Identify which cell holds the provided text, then report its [X, Y] central coordinate. 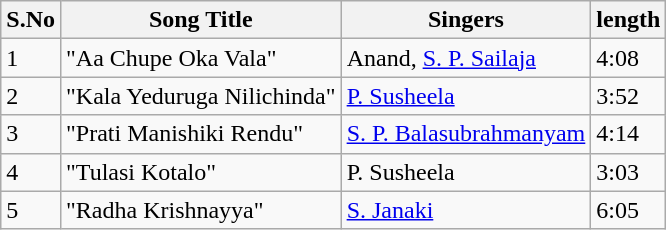
"Radha Krishnayya" [200, 210]
"Tulasi Kotalo" [200, 172]
6:05 [628, 210]
"Prati Manishiki Rendu" [200, 134]
3:03 [628, 172]
Anand, S. P. Sailaja [466, 58]
Song Title [200, 20]
1 [31, 58]
4 [31, 172]
"Kala Yeduruga Nilichinda" [200, 96]
"Aa Chupe Oka Vala" [200, 58]
2 [31, 96]
3:52 [628, 96]
4:08 [628, 58]
3 [31, 134]
S.No [31, 20]
S. Janaki [466, 210]
5 [31, 210]
length [628, 20]
4:14 [628, 134]
S. P. Balasubrahmanyam [466, 134]
Singers [466, 20]
